Provide the [x, y] coordinate of the cell's center where the given text is located.  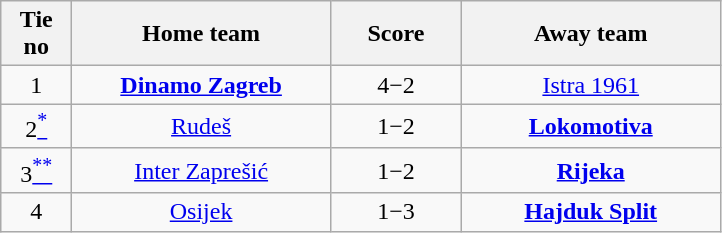
Tie no [36, 34]
Dinamo Zagreb [202, 85]
Istra 1961 [590, 85]
3** [36, 170]
1−3 [396, 212]
Osijek [202, 212]
Away team [590, 34]
Home team [202, 34]
4−2 [396, 85]
Hajduk Split [590, 212]
1 [36, 85]
Score [396, 34]
4 [36, 212]
Rijeka [590, 170]
2* [36, 126]
Rudeš [202, 126]
Lokomotiva [590, 126]
Inter Zaprešić [202, 170]
